Search for the cell housing the specified text and yield its [X, Y] center coordinate. 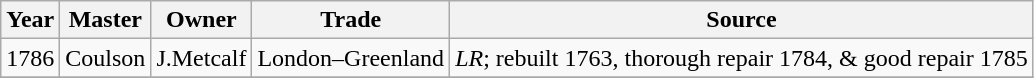
J.Metcalf [202, 58]
Owner [202, 20]
Master [106, 20]
Year [30, 20]
London–Greenland [351, 58]
1786 [30, 58]
Source [742, 20]
LR; rebuilt 1763, thorough repair 1784, & good repair 1785 [742, 58]
Trade [351, 20]
Coulson [106, 58]
